Detect which cell encompasses the target text, then output its (x, y) center coordinate. 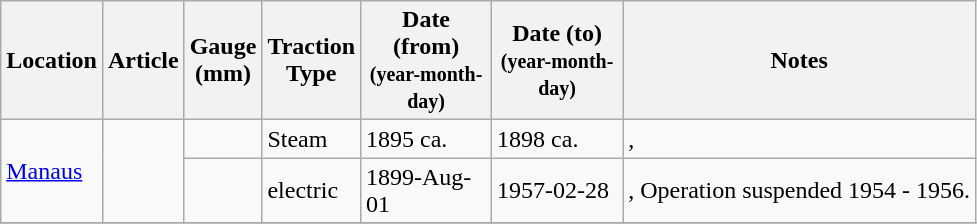
Article (143, 60)
1899-Aug-01 (426, 190)
Date (from)(year-month-day) (426, 60)
Gauge (mm) (223, 60)
TractionType (312, 60)
Date (to)(year-month-day) (558, 60)
electric (312, 190)
Steam (312, 139)
Notes (800, 60)
Manaus (52, 172)
Location (52, 60)
1898 ca. (558, 139)
, (800, 139)
1895 ca. (426, 139)
, Operation suspended 1954 - 1956. (800, 190)
1957-02-28 (558, 190)
